Extract the [X, Y] coordinate from the center of the cell holding the provided text.  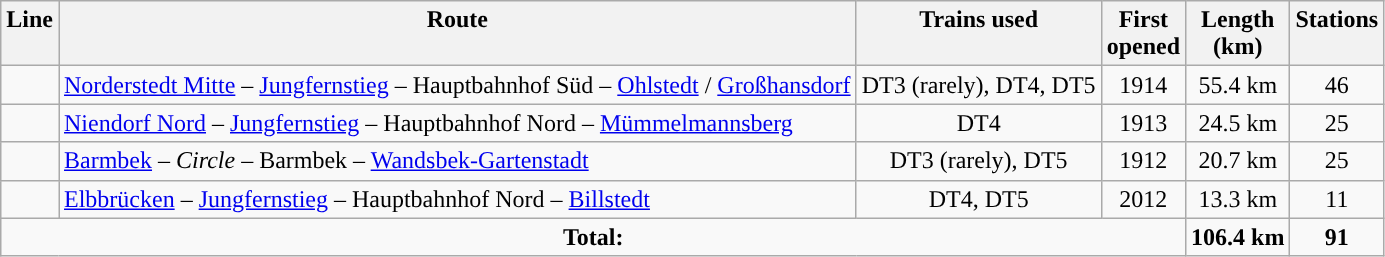
DT4 [978, 123]
24.5 km [1238, 123]
20.7 km [1238, 161]
Barmbek – Circle – Barmbek – Wandsbek-Gartenstadt [457, 161]
13.3 km [1238, 199]
Route [457, 34]
Niendorf Nord – Jungfernstieg – Hauptbahnhof Nord – Mümmelmannsberg [457, 123]
DT3 (rarely), DT4, DT5 [978, 85]
106.4 km [1238, 237]
2012 [1143, 199]
Length(km) [1238, 34]
55.4 km [1238, 85]
DT4, DT5 [978, 199]
11 [1337, 199]
1912 [1143, 161]
Norderstedt Mitte – Jungfernstieg – Hauptbahnhof Süd – Ohlstedt / Großhansdorf [457, 85]
Firstopened [1143, 34]
1913 [1143, 123]
Stations [1337, 34]
Line [30, 34]
Trains used [978, 34]
1914 [1143, 85]
Elbbrücken – Jungfernstieg – Hauptbahnhof Nord – Billstedt [457, 199]
46 [1337, 85]
Total: [594, 237]
DT3 (rarely), DT5 [978, 161]
91 [1337, 237]
